Locate the cell with the specified text and output its [x, y] center coordinate. 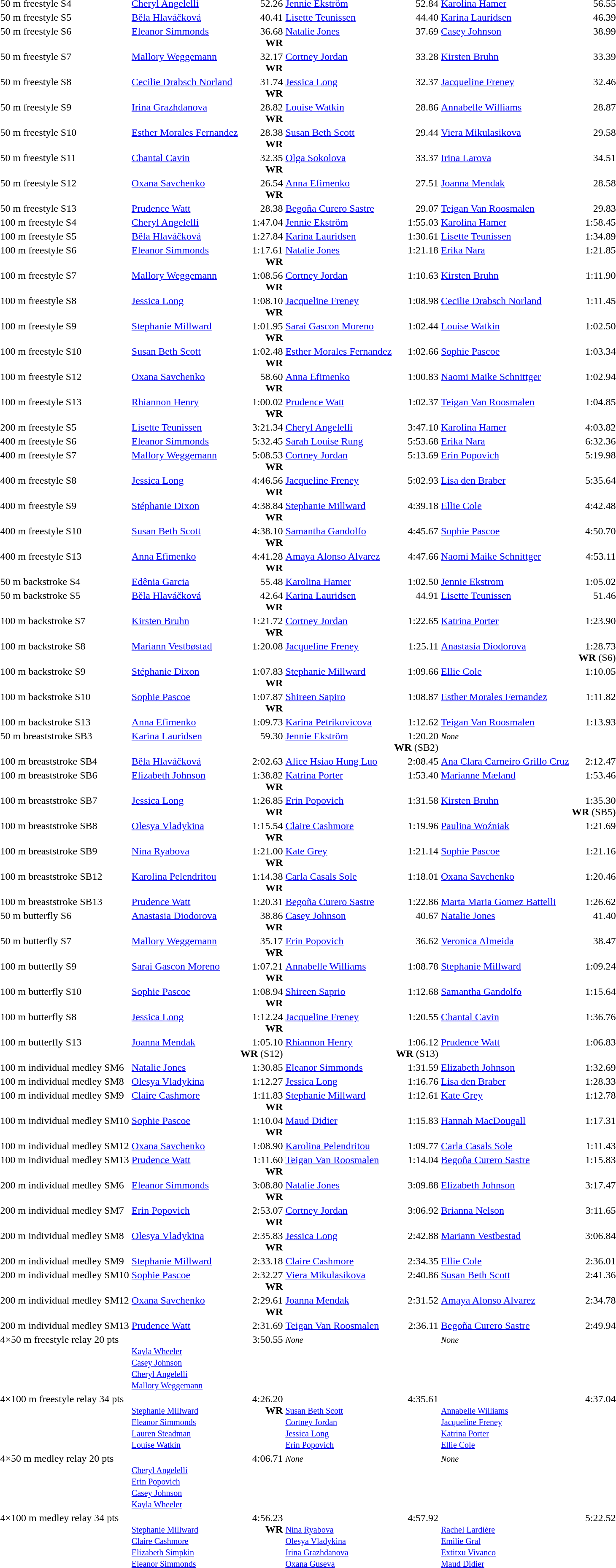
4:38.10WR [262, 536]
1:20.20WR (SB2) [416, 741]
1:30.61 [416, 236]
5:08.53WR [262, 461]
1:02.37 [416, 407]
1:11.60WR [262, 1166]
4:45.67 [416, 536]
55.48 [262, 582]
2:29.61WR [262, 1306]
32.37 [416, 88]
1:09.73 [262, 722]
29.07 [416, 208]
1:53.40 [416, 781]
4:39.18 [416, 511]
Maud Didier [338, 1126]
4:41.28WR [262, 562]
5:13.69 [416, 461]
2:31.69 [262, 1326]
1:55.03 [416, 222]
1:08.87 [416, 703]
28.82WR [262, 113]
29.44 [416, 138]
5:02.93 [416, 486]
1:05.10WR (S12) [262, 1048]
2:32.27WR [262, 1280]
1:12.27 [262, 1081]
1:07.21WR [262, 972]
1:09.77 [416, 1146]
Edênia Garcia [185, 582]
1:10.04WR [262, 1126]
1:22.65 [416, 627]
Irina Grazhdanova [185, 113]
1:15.83 [416, 1126]
4:26.20WR [262, 1422]
36.68WR [262, 37]
42.64WR [262, 601]
1:20.31 [262, 902]
1:08.98 [416, 306]
3:09.88 [416, 1191]
1:31.59 [416, 1067]
4:35.61 [416, 1422]
27.51 [416, 189]
4:46.56WR [262, 486]
3:08.80WR [262, 1191]
4:47.66 [416, 562]
3:47.10 [416, 427]
1:47.04 [262, 222]
Veronica Almeida [505, 946]
Kayla WheelerCasey JohnsonCheryl AngelelliMallory Weggemann [185, 1362]
1:14.04 [416, 1166]
Ana Clara Carneiro Grillo Cruz [505, 761]
Shireen Saprio [338, 997]
44.40 [416, 17]
Alice Hsiao Hung Luo [338, 761]
1:22.86 [416, 902]
35.17WR [262, 946]
Mariann Vestbøstad [185, 652]
1:12.61 [416, 1101]
Nina Ryabova [185, 857]
1:20.55 [416, 1022]
1:18.01 [416, 882]
1:10.63 [416, 281]
1:11.83WR [262, 1101]
1:20.08 [262, 652]
40.67 [416, 921]
1:12.24WR [262, 1022]
Stephanie MillwardEleanor SimmondsLauren SteadmanLouise Watkin [185, 1422]
1:26.85WR [262, 806]
Sarah Louise Rung [338, 441]
1:06.12WR (S13) [416, 1048]
38.86WR [262, 921]
Hannah MacDougall [505, 1126]
1:15.54WR [262, 832]
Paulina Woźniak [505, 832]
1:08.56WR [262, 281]
58.60WR [262, 382]
2:40.86 [416, 1280]
Marianne Mæland [505, 781]
26.54WR [262, 189]
Cheryl AngelelliErin PopovichCasey JohnsonKayla Wheeler [185, 1481]
2:36.11 [416, 1326]
32.17WR [262, 62]
1:08.78 [416, 972]
1:17.61WR [262, 256]
1:21.00WR [262, 857]
4:38.84WR [262, 511]
1:12.62 [416, 722]
1:00.83 [416, 382]
2:02.63 [262, 761]
Olga Sokolova [338, 164]
1:31.58 [416, 806]
1:07.87WR [262, 703]
1:07.83WR [262, 677]
1:00.02WR [262, 407]
36.62 [416, 946]
33.37 [416, 164]
40.41 [262, 17]
28.38 [262, 208]
1:30.85 [262, 1067]
1:16.76 [416, 1081]
Marta Maria Gomez Battelli [505, 902]
31.74WR [262, 88]
Jennie Ekstrom [505, 582]
1:27.84 [262, 236]
2:35.83WR [262, 1242]
2:31.52 [416, 1306]
2:53.07WR [262, 1216]
28.38WR [262, 138]
33.28 [416, 62]
1:02.44 [416, 331]
3:50.55 [262, 1362]
2:42.88 [416, 1242]
1:02.50 [416, 582]
1:12.68 [416, 997]
Shireen Sapiro [338, 703]
1:21.14 [416, 857]
1:21.72WR [262, 627]
1:02.66 [416, 357]
Mariann Vestbestad [505, 1242]
1:25.11 [416, 652]
5:32.45 [262, 441]
1:09.66 [416, 677]
Susan Beth ScottCortney JordanJessica LongErin Popovich [338, 1422]
1:01.95WR [262, 331]
2:08.45 [416, 761]
44.91 [416, 601]
28.86 [416, 113]
1:19.96 [416, 832]
1:14.38WR [262, 882]
1:38.82WR [262, 781]
1:08.10WR [262, 306]
1:08.94WR [262, 997]
2:33.18 [262, 1261]
Annabelle WilliamsJacqueline FreneyKatrina PorterEllie Cole [505, 1422]
Irina Larova [505, 164]
Brianna Nelson [505, 1216]
37.69 [416, 37]
Karina Petrikovicova [338, 722]
1:02.48WR [262, 357]
1:21.18 [416, 256]
1:08.90 [262, 1146]
4:06.71 [262, 1481]
32.35WR [262, 164]
3:06.92 [416, 1216]
5:53.68 [416, 441]
59.30 [262, 741]
3:21.34 [262, 427]
2:34.35 [416, 1261]
